Locate the cell with the specified text and output its (x, y) center coordinate. 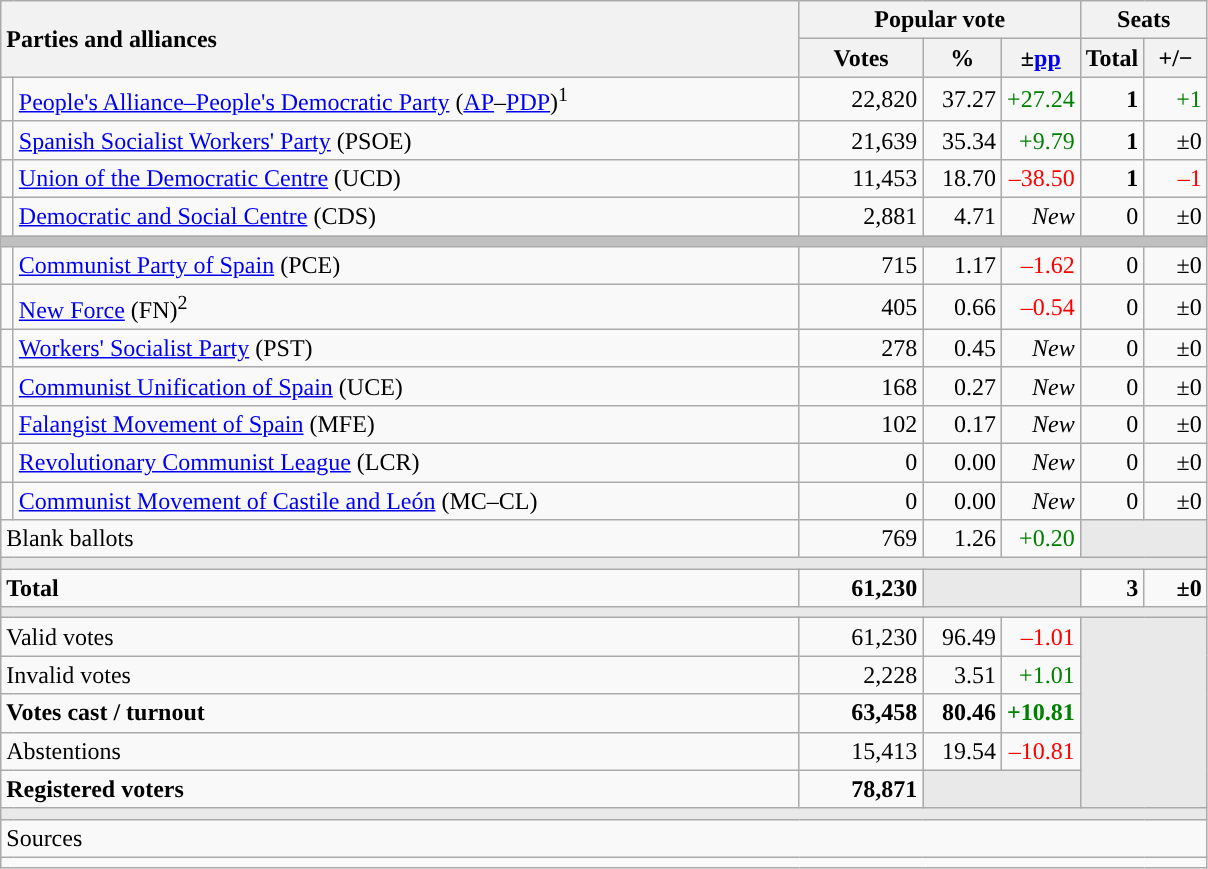
+10.81 (1040, 713)
Popular vote (940, 20)
+/− (1176, 58)
0.27 (962, 386)
Votes (861, 58)
Blank ballots (400, 539)
35.34 (962, 140)
102 (861, 424)
New Force (FN)2 (406, 308)
2,228 (861, 675)
+1.01 (1040, 675)
–1.01 (1040, 637)
+9.79 (1040, 140)
1.17 (962, 266)
0.66 (962, 308)
+0.20 (1040, 539)
–38.50 (1040, 178)
People's Alliance–People's Democratic Party (AP–PDP)1 (406, 100)
63,458 (861, 713)
0.45 (962, 348)
2,881 (861, 217)
Democratic and Social Centre (CDS) (406, 217)
168 (861, 386)
Communist Party of Spain (PCE) (406, 266)
4.71 (962, 217)
Workers' Socialist Party (PST) (406, 348)
3.51 (962, 675)
Union of the Democratic Centre (UCD) (406, 178)
Parties and alliances (400, 39)
11,453 (861, 178)
3 (1112, 588)
Falangist Movement of Spain (MFE) (406, 424)
19.54 (962, 751)
96.49 (962, 637)
Communist Movement of Castile and León (MC–CL) (406, 501)
278 (861, 348)
–1.62 (1040, 266)
–10.81 (1040, 751)
769 (861, 539)
Registered voters (400, 789)
Votes cast / turnout (400, 713)
Revolutionary Communist League (LCR) (406, 462)
78,871 (861, 789)
Sources (604, 838)
+27.24 (1040, 100)
18.70 (962, 178)
37.27 (962, 100)
15,413 (861, 751)
Communist Unification of Spain (UCE) (406, 386)
715 (861, 266)
405 (861, 308)
0.17 (962, 424)
Seats (1144, 20)
21,639 (861, 140)
–1 (1176, 178)
22,820 (861, 100)
Abstentions (400, 751)
1.26 (962, 539)
+1 (1176, 100)
Valid votes (400, 637)
±pp (1040, 58)
80.46 (962, 713)
% (962, 58)
Spanish Socialist Workers' Party (PSOE) (406, 140)
Invalid votes (400, 675)
–0.54 (1040, 308)
